Detect which cell encompasses the target text, then output its (x, y) center coordinate. 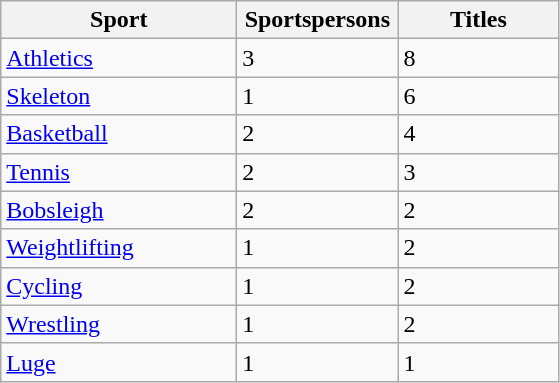
Tennis (119, 172)
Weightlifting (119, 248)
Wrestling (119, 324)
4 (478, 134)
Bobsleigh (119, 210)
Athletics (119, 58)
Sport (119, 20)
Luge (119, 362)
Sportspersons (318, 20)
Titles (478, 20)
Skeleton (119, 96)
Cycling (119, 286)
8 (478, 58)
Basketball (119, 134)
6 (478, 96)
